Search for the cell housing the specified text and yield its [x, y] center coordinate. 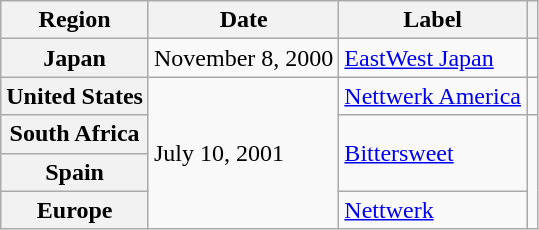
Bittersweet [433, 153]
November 8, 2000 [243, 58]
Nettwerk America [433, 96]
Region [75, 20]
July 10, 2001 [243, 153]
Spain [75, 172]
United States [75, 96]
Europe [75, 210]
South Africa [75, 134]
EastWest Japan [433, 58]
Label [433, 20]
Date [243, 20]
Nettwerk [433, 210]
Japan [75, 58]
